Find where the given text appears and provide that cell's center as [X, Y] coordinate. 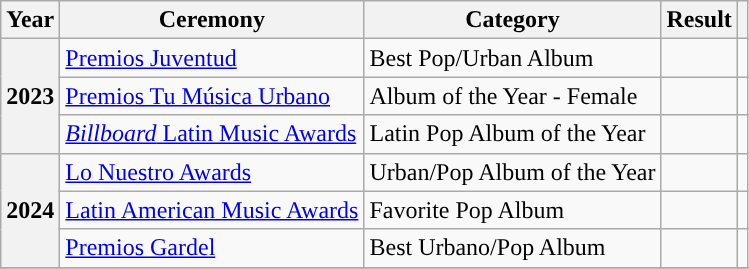
2023 [30, 96]
Lo Nuestro Awards [212, 172]
Year [30, 20]
Result [699, 20]
Billboard Latin Music Awards [212, 134]
Latin American Music Awards [212, 210]
Best Urbano/Pop Album [512, 248]
Latin Pop Album of the Year [512, 134]
Category [512, 20]
Favorite Pop Album [512, 210]
Ceremony [212, 20]
2024 [30, 210]
Premios Gardel [212, 248]
Album of the Year - Female [512, 96]
Premios Tu Música Urbano [212, 96]
Urban/Pop Album of the Year [512, 172]
Best Pop/Urban Album [512, 58]
Premios Juventud [212, 58]
